For the text-containing cell, return its midpoint in [X, Y] coordinate format. 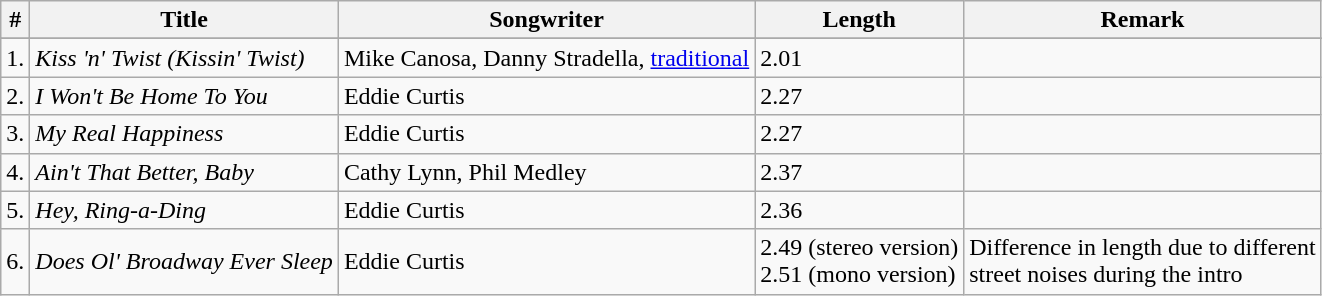
My Real Happiness [184, 134]
Ain't That Better, Baby [184, 172]
3. [16, 134]
Title [184, 20]
Cathy Lynn, Phil Medley [546, 172]
5. [16, 210]
Difference in length due to differentstreet noises during the intro [1142, 262]
6. [16, 262]
2.01 [860, 58]
Remark [1142, 20]
Songwriter [546, 20]
2.36 [860, 210]
Kiss 'n' Twist (Kissin' Twist) [184, 58]
2.49 (stereo version)2.51 (mono version) [860, 262]
2. [16, 96]
# [16, 20]
2.37 [860, 172]
I Won't Be Home To You [184, 96]
1. [16, 58]
Length [860, 20]
Hey, Ring-a-Ding [184, 210]
Does Ol' Broadway Ever Sleep [184, 262]
Mike Canosa, Danny Stradella, traditional [546, 58]
4. [16, 172]
